For the text-containing cell, return its midpoint in (X, Y) coordinate format. 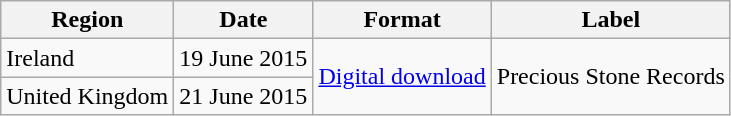
19 June 2015 (244, 58)
Label (610, 20)
Precious Stone Records (610, 77)
Digital download (402, 77)
United Kingdom (88, 96)
Ireland (88, 58)
Date (244, 20)
Region (88, 20)
21 June 2015 (244, 96)
Format (402, 20)
